For the text-containing cell, return its midpoint in (X, Y) coordinate format. 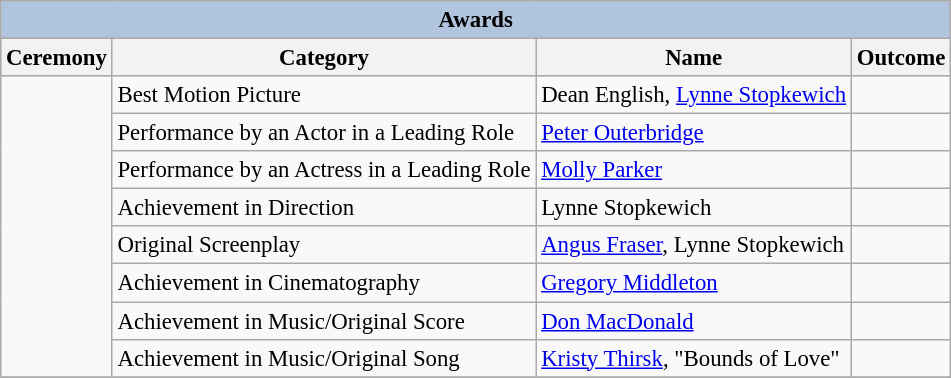
Dean English, Lynne Stopkewich (694, 95)
Molly Parker (694, 170)
Gregory Middleton (694, 283)
Best Motion Picture (324, 95)
Awards (476, 20)
Achievement in Music/Original Song (324, 358)
Outcome (900, 58)
Achievement in Direction (324, 208)
Lynne Stopkewich (694, 208)
Angus Fraser, Lynne Stopkewich (694, 245)
Original Screenplay (324, 245)
Performance by an Actress in a Leading Role (324, 170)
Achievement in Cinematography (324, 283)
Don MacDonald (694, 321)
Kristy Thirsk, "Bounds of Love" (694, 358)
Ceremony (56, 58)
Achievement in Music/Original Score (324, 321)
Performance by an Actor in a Leading Role (324, 133)
Category (324, 58)
Name (694, 58)
Peter Outerbridge (694, 133)
